Determine the (x, y) coordinate at the center of the cell enclosing the given text.  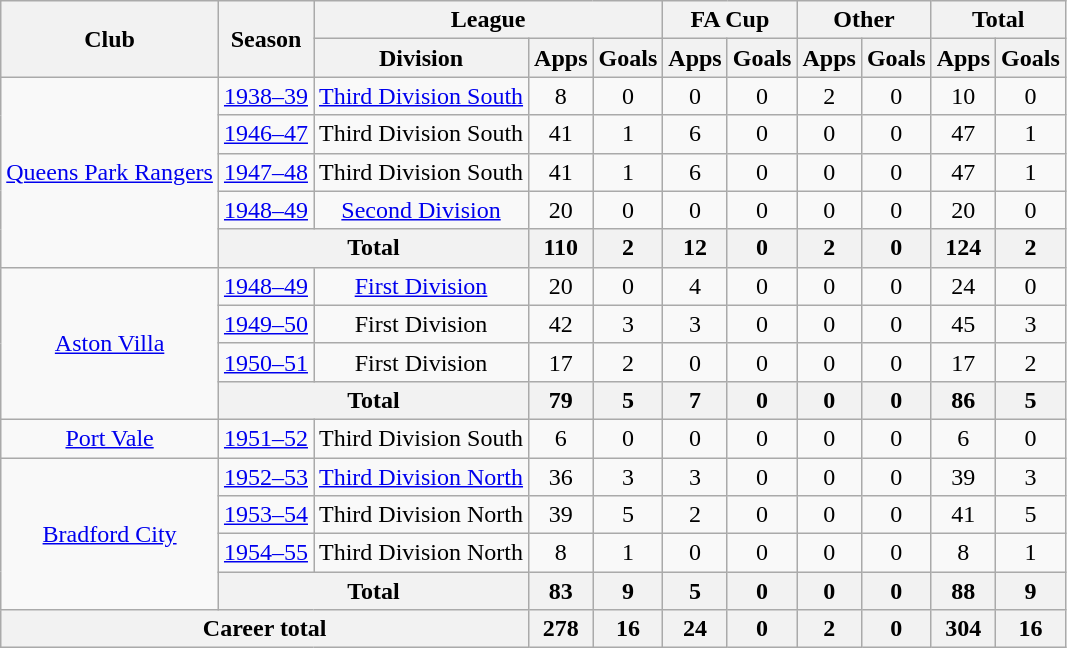
12 (695, 248)
83 (561, 591)
1952–53 (266, 477)
Career total (265, 629)
League (488, 20)
Season (266, 39)
1949–50 (266, 324)
Aston Villa (110, 343)
FA Cup (730, 20)
Second Division (422, 210)
88 (963, 591)
1954–55 (266, 553)
1946–47 (266, 134)
1951–52 (266, 438)
36 (561, 477)
Division (422, 58)
4 (695, 286)
Port Vale (110, 438)
1950–51 (266, 362)
110 (561, 248)
45 (963, 324)
1947–48 (266, 172)
86 (963, 400)
10 (963, 96)
Other (864, 20)
42 (561, 324)
Queens Park Rangers (110, 172)
1953–54 (266, 515)
278 (561, 629)
Bradford City (110, 534)
124 (963, 248)
7 (695, 400)
Club (110, 39)
1938–39 (266, 96)
304 (963, 629)
79 (561, 400)
